Return the (x, y) coordinate for the center point of the cell that contains the specified text.  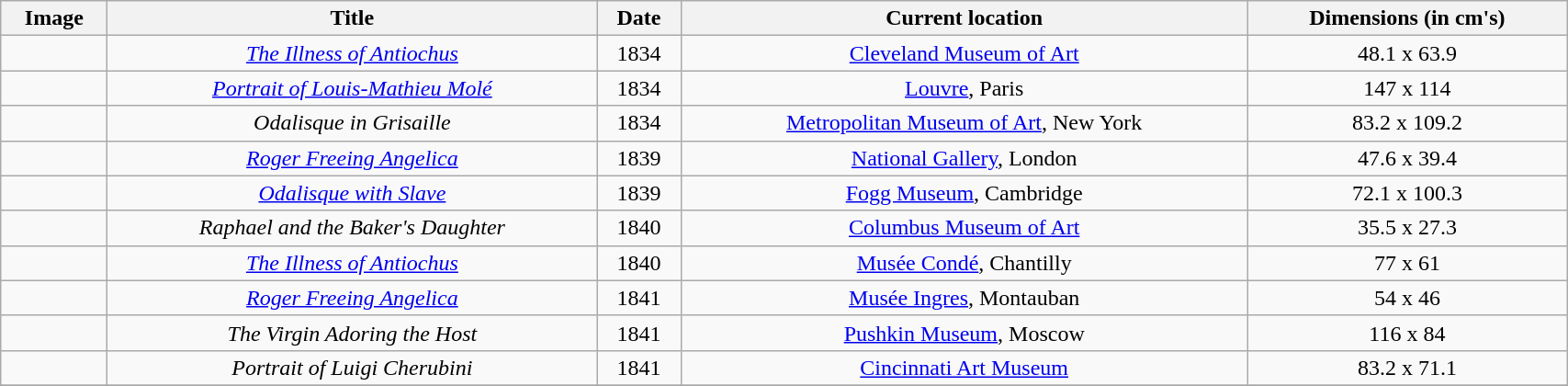
48.1 x 63.9 (1407, 53)
54 x 46 (1407, 298)
116 x 84 (1407, 333)
Musée Ingres, Montauban (964, 298)
47.6 x 39.4 (1407, 158)
83.2 x 109.2 (1407, 123)
83.2 x 71.1 (1407, 368)
Cincinnati Art Museum (964, 368)
Image (54, 18)
Current location (964, 18)
National Gallery, London (964, 158)
The Virgin Adoring the Host (353, 333)
Columbus Museum of Art (964, 228)
Portrait of Luigi Cherubini (353, 368)
Odalisque with Slave (353, 193)
147 x 114 (1407, 88)
Odalisque in Grisaille (353, 123)
Date (639, 18)
Musée Condé, Chantilly (964, 263)
77 x 61 (1407, 263)
Louvre, Paris (964, 88)
Dimensions (in cm's) (1407, 18)
Metropolitan Museum of Art, New York (964, 123)
Pushkin Museum, Moscow (964, 333)
Raphael and the Baker's Daughter (353, 228)
Portrait of Louis-Mathieu Molé (353, 88)
72.1 x 100.3 (1407, 193)
Title (353, 18)
Fogg Museum, Cambridge (964, 193)
Cleveland Museum of Art (964, 53)
35.5 x 27.3 (1407, 228)
